Output the [X, Y] coordinate of the center of the cell containing the given text.  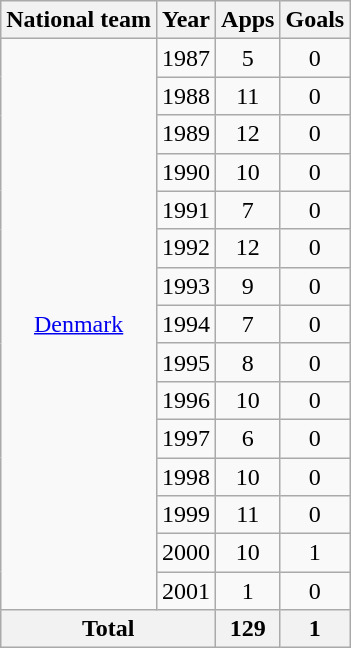
1996 [186, 400]
129 [248, 629]
1999 [186, 515]
Total [108, 629]
6 [248, 438]
1987 [186, 58]
1990 [186, 172]
1998 [186, 477]
5 [248, 58]
1997 [186, 438]
1991 [186, 210]
1988 [186, 96]
Year [186, 20]
9 [248, 286]
1993 [186, 286]
8 [248, 362]
Apps [248, 20]
Goals [315, 20]
1989 [186, 134]
2001 [186, 591]
1994 [186, 324]
Denmark [79, 324]
1992 [186, 248]
1995 [186, 362]
2000 [186, 553]
National team [79, 20]
